Detect which cell encompasses the target text, then output its (X, Y) center coordinate. 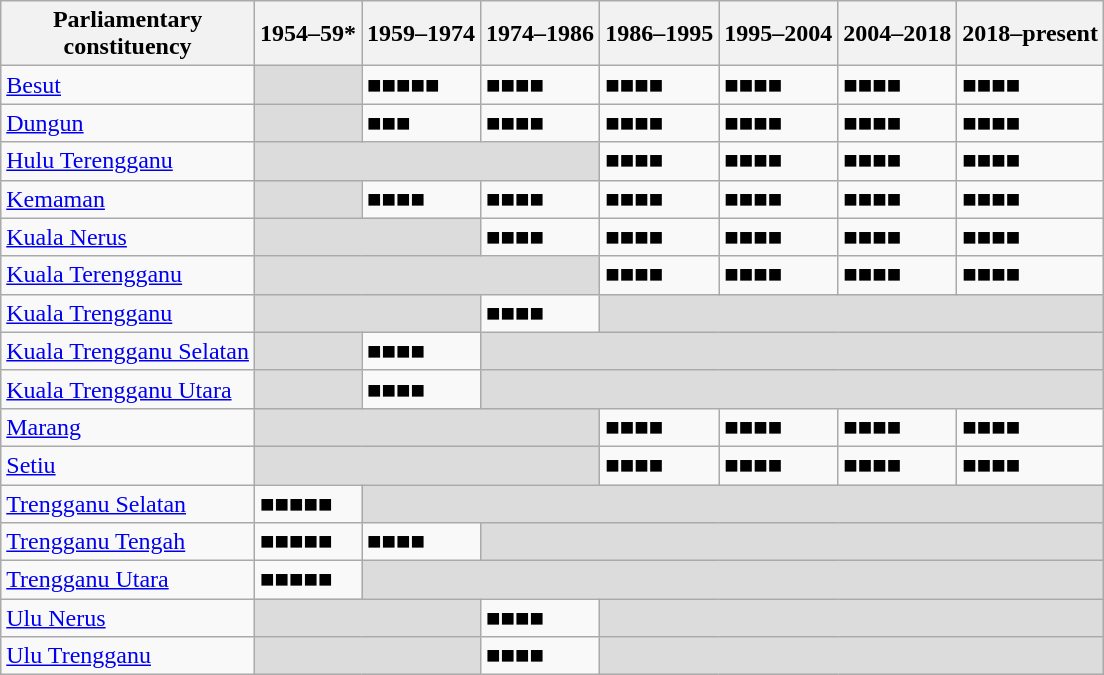
Ulu Nerus (128, 618)
Besut (128, 85)
2018–present (1030, 34)
Trengganu Selatan (128, 503)
Hulu Terengganu (128, 161)
2004–2018 (898, 34)
1959–1974 (422, 34)
Dungun (128, 123)
Kemaman (128, 199)
Kuala Terengganu (128, 275)
Kuala Nerus (128, 237)
Setiu (128, 465)
Kuala Trengganu Utara (128, 389)
Parliamentaryconstituency (128, 34)
■■■ (422, 123)
1954–59* (308, 34)
1995–2004 (778, 34)
Kuala Trengganu (128, 313)
Marang (128, 427)
Trengganu Tengah (128, 542)
1986–1995 (660, 34)
Kuala Trengganu Selatan (128, 351)
Ulu Trengganu (128, 656)
Trengganu Utara (128, 580)
1974–1986 (540, 34)
